Detect which cell encompasses the target text, then output its [x, y] center coordinate. 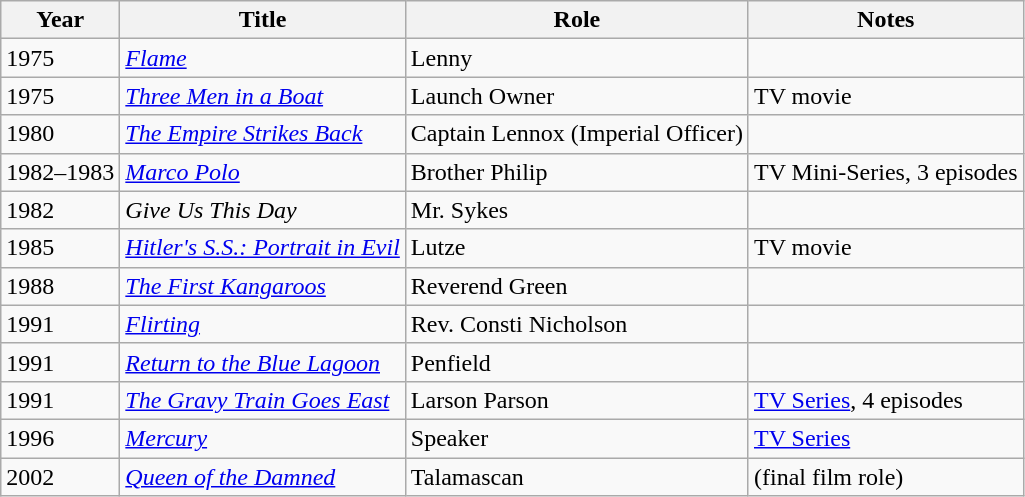
Captain Lennox (Imperial Officer) [576, 134]
Lenny [576, 58]
TV Series [886, 438]
1982 [60, 210]
Reverend Green [576, 286]
Mr. Sykes [576, 210]
Return to the Blue Lagoon [263, 362]
2002 [60, 477]
Marco Polo [263, 172]
Larson Parson [576, 400]
Launch Owner [576, 96]
1988 [60, 286]
1982–1983 [60, 172]
Three Men in a Boat [263, 96]
TV Mini-Series, 3 episodes [886, 172]
Role [576, 20]
The First Kangaroos [263, 286]
Speaker [576, 438]
Talamascan [576, 477]
1985 [60, 248]
Flirting [263, 324]
Hitler's S.S.: Portrait in Evil [263, 248]
Flame [263, 58]
1996 [60, 438]
1980 [60, 134]
Lutze [576, 248]
Give Us This Day [263, 210]
Mercury [263, 438]
Title [263, 20]
TV Series, 4 episodes [886, 400]
Brother Philip [576, 172]
(final film role) [886, 477]
The Gravy Train Goes East [263, 400]
Rev. Consti Nicholson [576, 324]
Notes [886, 20]
Queen of the Damned [263, 477]
Penfield [576, 362]
Year [60, 20]
The Empire Strikes Back [263, 134]
